Provide the (X, Y) coordinate of the cell's center where the given text is located.  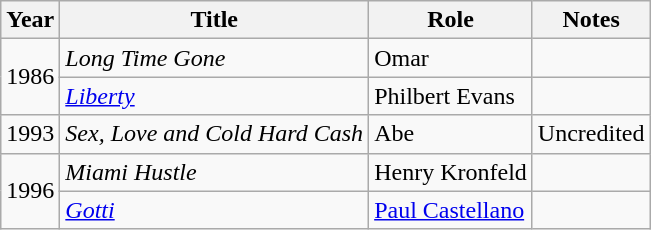
Paul Castellano (451, 210)
1993 (30, 134)
Omar (451, 58)
Gotti (214, 210)
Title (214, 20)
Notes (591, 20)
Miami Hustle (214, 172)
Henry Kronfeld (451, 172)
Long Time Gone (214, 58)
Year (30, 20)
Role (451, 20)
Sex, Love and Cold Hard Cash (214, 134)
Uncredited (591, 134)
Liberty (214, 96)
1996 (30, 191)
Abe (451, 134)
Philbert Evans (451, 96)
1986 (30, 77)
